Find where the given text appears and provide that cell's center as [X, Y] coordinate. 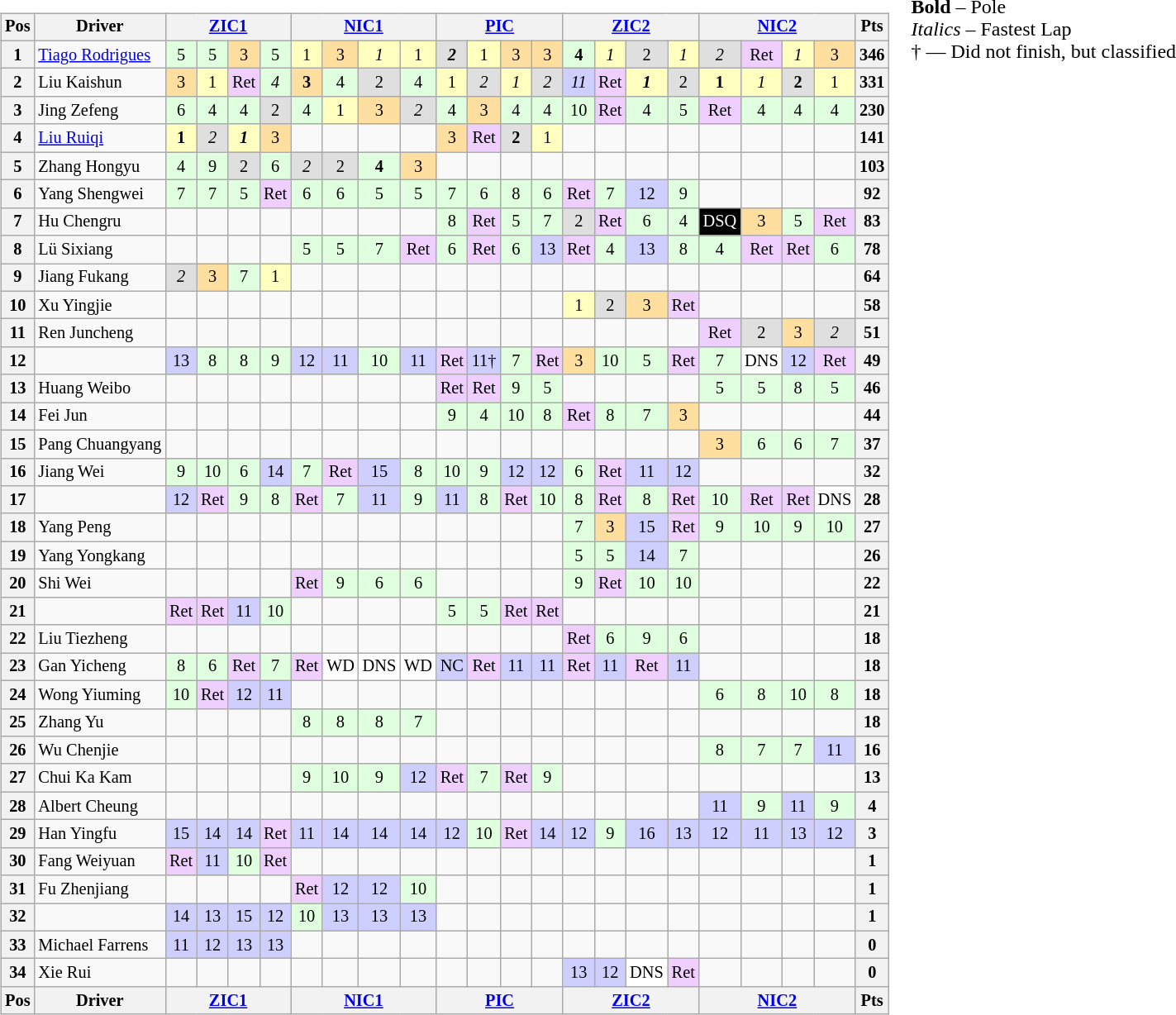
Hu Chengru [99, 222]
30 [17, 861]
78 [872, 250]
23 [17, 667]
Yang Yongkang [99, 555]
Lü Sixiang [99, 250]
Xu Yingjie [99, 305]
19 [17, 555]
Jing Zefeng [99, 111]
83 [872, 222]
24 [17, 694]
Han Yingfu [99, 834]
Wong Yiuming [99, 694]
Jiang Wei [99, 472]
34 [17, 973]
20 [17, 584]
Liu Tiezheng [99, 639]
49 [872, 361]
17 [17, 500]
25 [17, 722]
Albert Cheung [99, 806]
Ren Juncheng [99, 333]
346 [872, 55]
Yang Shengwei [99, 194]
44 [872, 417]
Wu Chenjie [99, 751]
141 [872, 138]
NC [452, 667]
37 [872, 444]
Huang Weibo [99, 388]
29 [17, 834]
Yang Peng [99, 527]
Jiang Fukang [99, 278]
46 [872, 388]
103 [872, 166]
Chui Ka Kam [99, 778]
Fu Zhenjiang [99, 889]
331 [872, 83]
51 [872, 333]
Fei Jun [99, 417]
Zhang Yu [99, 722]
Michael Farrens [99, 945]
58 [872, 305]
Xie Rui [99, 973]
11† [484, 361]
230 [872, 111]
33 [17, 945]
Zhang Hongyu [99, 166]
Pang Chuangyang [99, 444]
Fang Weiyuan [99, 861]
Shi Wei [99, 584]
64 [872, 278]
Gan Yicheng [99, 667]
92 [872, 194]
Liu Ruiqi [99, 138]
Tiago Rodrigues [99, 55]
Liu Kaishun [99, 83]
DSQ [720, 222]
31 [17, 889]
